From the cell containing the given text, extract its center point as [X, Y] coordinate. 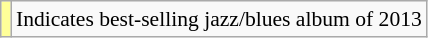
Indicates best-selling jazz/blues album of 2013 [219, 19]
